For the text-containing cell, return its midpoint in (x, y) coordinate format. 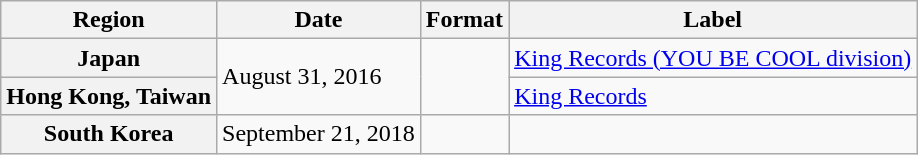
Japan (109, 58)
Format (464, 20)
King Records (YOU BE COOL division) (713, 58)
Label (713, 20)
King Records (713, 96)
South Korea (109, 134)
Region (109, 20)
Date (319, 20)
August 31, 2016 (319, 77)
Hong Kong, Taiwan (109, 96)
September 21, 2018 (319, 134)
